Pinpoint the cell where the given text exists, returning its [x, y] midpoint coordinate. 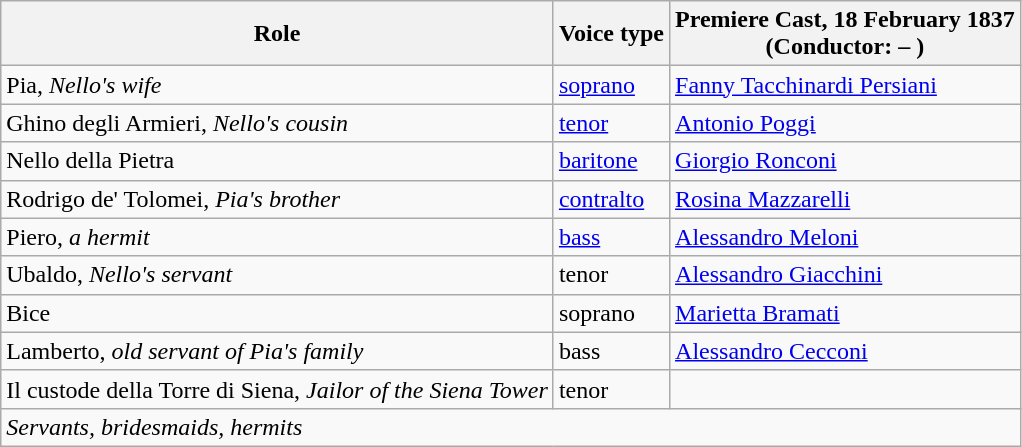
Rodrigo de' Tolomei, Pia's brother [278, 199]
Alessandro Cecconi [846, 351]
Bice [278, 313]
baritone [611, 161]
Antonio Poggi [846, 123]
Role [278, 34]
Nello della Pietra [278, 161]
Alessandro Giacchini [846, 275]
Servants, bridesmaids, hermits [511, 427]
Ubaldo, Nello's servant [278, 275]
Marietta Bramati [846, 313]
Ghino degli Armieri, Nello's cousin [278, 123]
Rosina Mazzarelli [846, 199]
Il custode della Torre di Siena, Jailor of the Siena Tower [278, 389]
Alessandro Meloni [846, 237]
Pia, Nello's wife [278, 85]
contralto [611, 199]
Giorgio Ronconi [846, 161]
Piero, a hermit [278, 237]
Voice type [611, 34]
Premiere Cast, 18 February 1837(Conductor: – ) [846, 34]
Lamberto, old servant of Pia's family [278, 351]
Fanny Tacchinardi Persiani [846, 85]
